Capture the cell that displays the provided text and extract its [X, Y] central coordinate. 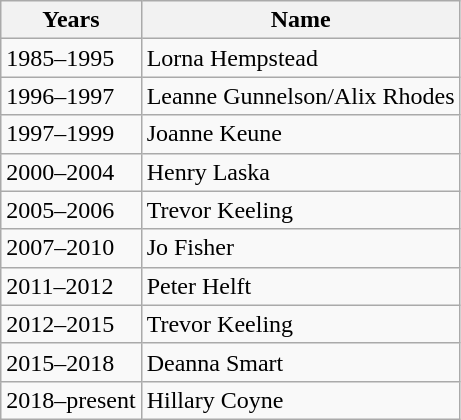
Peter Helft [300, 286]
Years [71, 20]
Name [300, 20]
1985–1995 [71, 58]
2005–2006 [71, 210]
Leanne Gunnelson/Alix Rhodes [300, 96]
Deanna Smart [300, 362]
2011–2012 [71, 286]
1996–1997 [71, 96]
1997–1999 [71, 134]
Joanne Keune [300, 134]
2007–2010 [71, 248]
Hillary Coyne [300, 400]
Jo Fisher [300, 248]
2012–2015 [71, 324]
2000–2004 [71, 172]
2015–2018 [71, 362]
Henry Laska [300, 172]
2018–present [71, 400]
Lorna Hempstead [300, 58]
